Provide the (X, Y) coordinate of the cell's center where the given text is located.  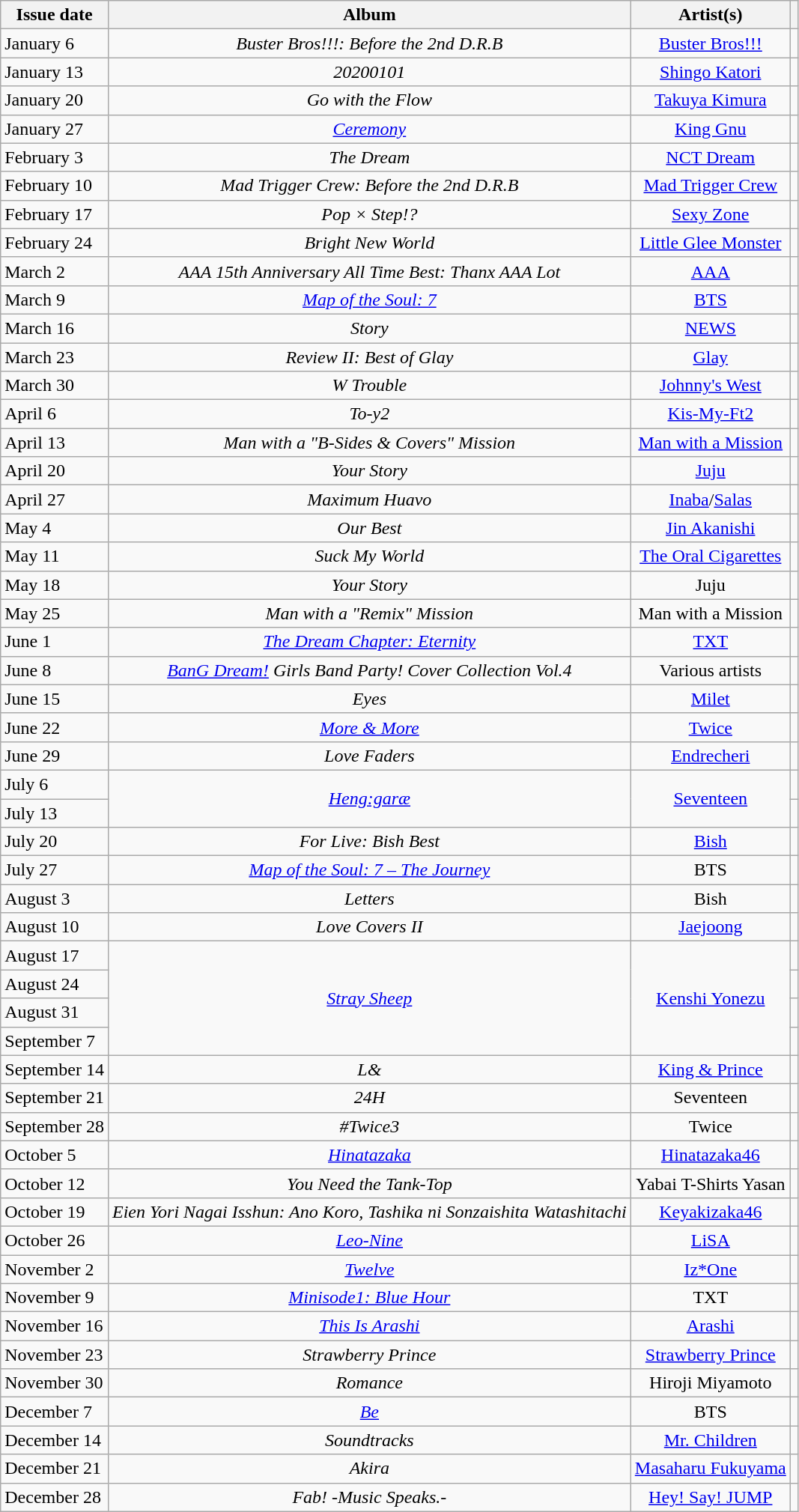
King Gnu (710, 129)
January 27 (55, 129)
Mad Trigger Crew: Before the 2nd D.R.B (369, 186)
October 5 (55, 1155)
Akira (369, 1469)
The Dream Chapter: Eternity (369, 642)
Ceremony (369, 129)
Story (369, 328)
Pop × Step!? (369, 214)
Hinatazaka46 (710, 1155)
You Need the Tank-Top (369, 1183)
Love Faders (369, 756)
Masaharu Fukuyama (710, 1469)
February 17 (55, 214)
November 30 (55, 1383)
Kenshi Yonezu (710, 998)
Suck My World (369, 556)
Fab! -Music Speaks.- (369, 1497)
December 21 (55, 1469)
Jin Akanishi (710, 528)
June 15 (55, 699)
September 28 (55, 1126)
Album (369, 15)
#Twice3 (369, 1126)
Hey! Say! JUMP (710, 1497)
Map of the Soul: 7 – The Journey (369, 870)
NCT Dream (710, 157)
Mad Trigger Crew (710, 186)
For Live: Bish Best (369, 842)
October 26 (55, 1240)
Issue date (55, 15)
May 18 (55, 585)
BanG Dream! Girls Band Party! Cover Collection Vol.4 (369, 670)
Artist(s) (710, 15)
July 13 (55, 813)
October 12 (55, 1183)
Be (369, 1412)
This Is Arashi (369, 1326)
January 20 (55, 100)
September 21 (55, 1098)
August 24 (55, 984)
Hinatazaka (369, 1155)
March 2 (55, 271)
Iz*One (710, 1269)
Endrecheri (710, 756)
April 27 (55, 500)
November 16 (55, 1326)
November 9 (55, 1298)
May 11 (55, 556)
AAA (710, 271)
January 13 (55, 72)
Kis-My-Ft2 (710, 414)
September 14 (55, 1069)
Sexy Zone (710, 214)
June 29 (55, 756)
April 6 (55, 414)
July 27 (55, 870)
Arashi (710, 1326)
Various artists (710, 670)
LiSA (710, 1240)
March 9 (55, 300)
Go with the Flow (369, 100)
May 4 (55, 528)
Leo-Nine (369, 1240)
December 7 (55, 1412)
April 20 (55, 471)
Inaba/Salas (710, 500)
Our Best (369, 528)
February 24 (55, 243)
24H (369, 1098)
King & Prince (710, 1069)
February 3 (55, 157)
Letters (369, 899)
Yabai T-Shirts Yasan (710, 1183)
Johnny's West (710, 386)
Shingo Katori (710, 72)
June 8 (55, 670)
Heng:garæ (369, 798)
Man with a "B-Sides & Covers" Mission (369, 443)
August 17 (55, 956)
December 14 (55, 1440)
Little Glee Monster (710, 243)
June 1 (55, 642)
March 30 (55, 386)
Stray Sheep (369, 998)
Buster Bros!!!: Before the 2nd D.R.B (369, 43)
March 23 (55, 357)
Glay (710, 357)
November 2 (55, 1269)
August 3 (55, 899)
February 10 (55, 186)
Minisode1: Blue Hour (369, 1298)
NEWS (710, 328)
Romance (369, 1383)
June 22 (55, 727)
December 28 (55, 1497)
October 19 (55, 1212)
Soundtracks (369, 1440)
The Dream (369, 157)
May 25 (55, 613)
Eien Yori Nagai Isshun: Ano Koro, Tashika ni Sonzaishita Watashitachi (369, 1212)
Keyakizaka46 (710, 1212)
Twelve (369, 1269)
Man with a "Remix" Mission (369, 613)
November 23 (55, 1355)
Map of the Soul: 7 (369, 300)
More & More (369, 727)
January 6 (55, 43)
Love Covers II (369, 927)
Maximum Huavo (369, 500)
To-y2 (369, 414)
L& (369, 1069)
July 6 (55, 784)
July 20 (55, 842)
Review II: Best of Glay (369, 357)
August 10 (55, 927)
20200101 (369, 72)
Jaejoong (710, 927)
April 13 (55, 443)
The Oral Cigarettes (710, 556)
Mr. Children (710, 1440)
August 31 (55, 1012)
Buster Bros!!! (710, 43)
Eyes (369, 699)
Bright New World (369, 243)
Milet (710, 699)
Hiroji Miyamoto (710, 1383)
March 16 (55, 328)
September 7 (55, 1041)
W Trouble (369, 386)
AAA 15th Anniversary All Time Best: Thanx AAA Lot (369, 271)
Takuya Kimura (710, 100)
